Return [x, y] of the center of cell containing provided text 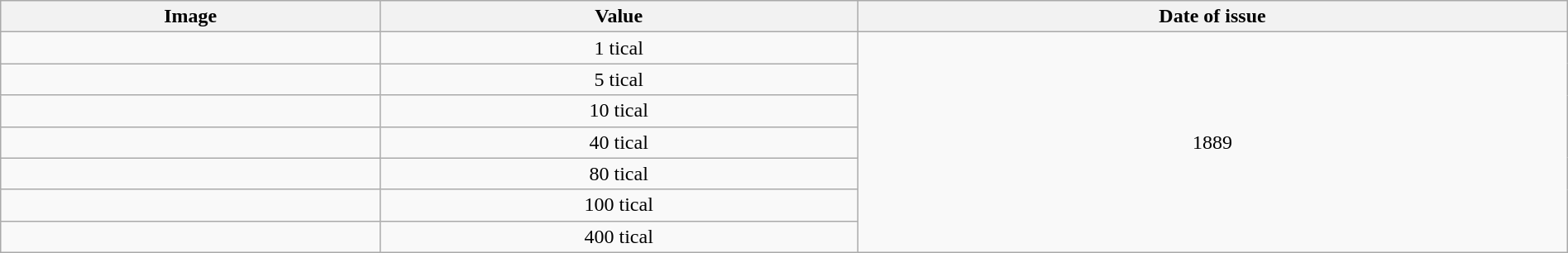
400 tical [619, 236]
1889 [1212, 142]
80 tical [619, 174]
100 tical [619, 205]
40 tical [619, 142]
10 tical [619, 111]
Value [619, 17]
Image [190, 17]
Date of issue [1212, 17]
1 tical [619, 48]
5 tical [619, 79]
